Output the (X, Y) coordinate of the center of the cell containing the given text.  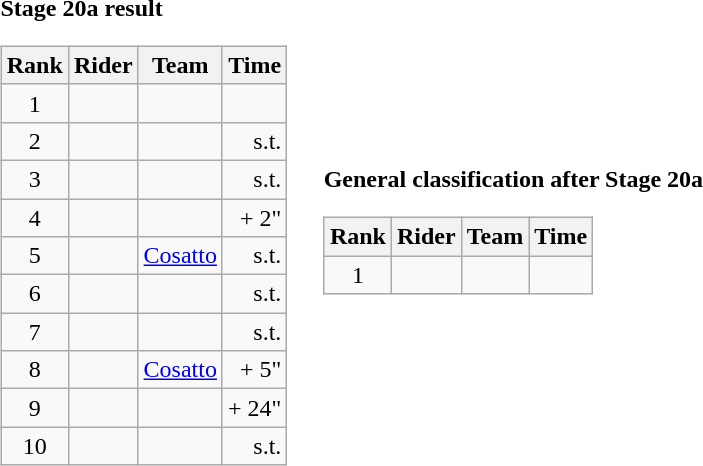
+ 5" (254, 370)
6 (34, 294)
7 (34, 332)
+ 24" (254, 408)
5 (34, 256)
10 (34, 446)
4 (34, 217)
2 (34, 141)
8 (34, 370)
9 (34, 408)
+ 2" (254, 217)
3 (34, 179)
